Return (X, Y) of the center of cell containing provided text 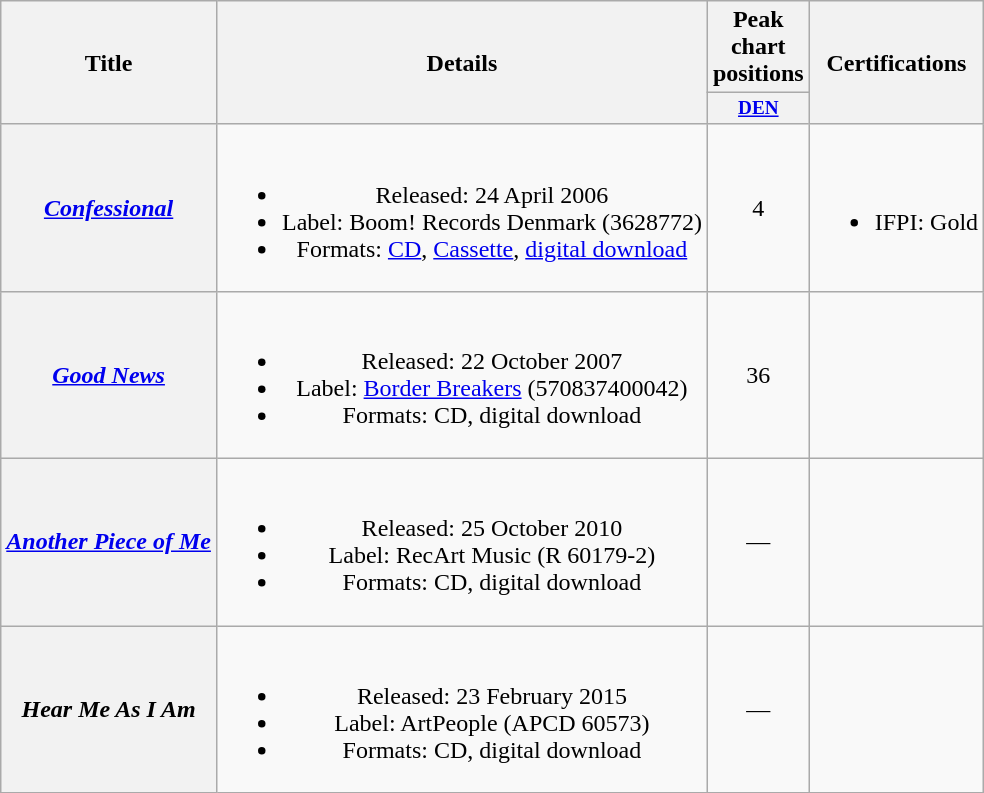
IFPI: Gold (896, 208)
DEN (758, 109)
Details (462, 63)
Another Piece of Me (109, 542)
Title (109, 63)
4 (758, 208)
Released: 22 October 2007Label: Border Breakers (570837400042)Formats: CD, digital download (462, 376)
Released: 25 October 2010Label: RecArt Music (R 60179-2)Formats: CD, digital download (462, 542)
Good News (109, 376)
Released: 24 April 2006Label: Boom! Records Denmark (3628772)Formats: CD, Cassette, digital download (462, 208)
Hear Me As I Am (109, 710)
36 (758, 376)
Peak chart positions (758, 47)
Confessional (109, 208)
Certifications (896, 63)
Released: 23 February 2015Label: ArtPeople (APCD 60573)Formats: CD, digital download (462, 710)
